Provide the [x, y] coordinate of the cell's center where the given text is located.  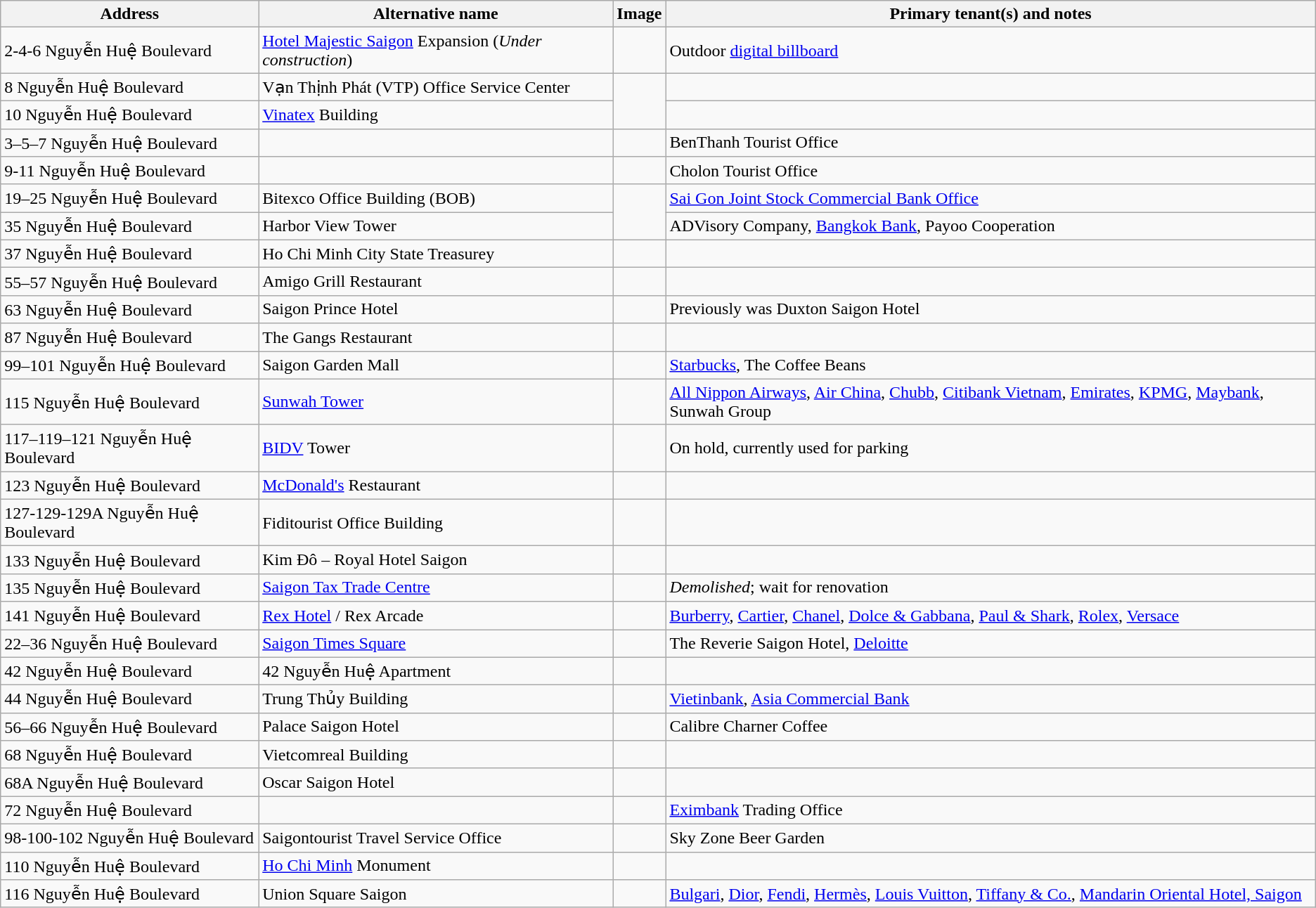
135 Nguyễn Huệ Boulevard [129, 588]
Oscar Saigon Hotel [436, 782]
Sky Zone Beer Garden [991, 838]
The Reverie Saigon Hotel, Deloitte [991, 644]
63 Nguyễn Huệ Boulevard [129, 309]
22–36 Nguyễn Huệ Boulevard [129, 644]
Hotel Majestic Saigon Expansion (Under construction) [436, 51]
Alternative name [436, 14]
Bitexco Office Building (BOB) [436, 198]
Bulgari, Dior, Fendi, Hermès, Louis Vuitton, Tiffany & Co., Mandarin Oriental Hotel, Saigon [991, 894]
Previously was Duxton Saigon Hotel [991, 309]
Sunwah Tower [436, 402]
The Gangs Restaurant [436, 337]
Address [129, 14]
99–101 Nguyễn Huệ Boulevard [129, 365]
42 Nguyễn Huệ Apartment [436, 671]
110 Nguyễn Huệ Boulevard [129, 866]
Amigo Grill Restaurant [436, 282]
Harbor View Tower [436, 226]
On hold, currently used for parking [991, 448]
141 Nguyễn Huệ Boulevard [129, 616]
10 Nguyễn Huệ Boulevard [129, 115]
Calibre Charner Coffee [991, 727]
Burberry, Cartier, Chanel, Dolce & Gabbana, Paul & Shark, Rolex, Versace [991, 616]
Kim Đô – Royal Hotel Saigon [436, 560]
Saigon Times Square [436, 644]
Ho Chi Minh City State Treasurey [436, 254]
Union Square Saigon [436, 894]
56–66 Nguyễn Huệ Boulevard [129, 727]
Vạn Thịnh Phát (VTP) Office Service Center [436, 87]
117–119–121 Nguyễn Huệ Boulevard [129, 448]
Outdoor digital billboard [991, 51]
72 Nguyễn Huệ Boulevard [129, 810]
McDonald's Restaurant [436, 486]
Saigon Prince Hotel [436, 309]
BIDV Tower [436, 448]
Vinatex Building [436, 115]
ADVisory Company, Bangkok Bank, Payoo Cooperation [991, 226]
68 Nguyễn Huệ Boulevard [129, 755]
Vietcomreal Building [436, 755]
Rex Hotel / Rex Arcade [436, 616]
8 Nguyễn Huệ Boulevard [129, 87]
42 Nguyễn Huệ Boulevard [129, 671]
116 Nguyễn Huệ Boulevard [129, 894]
2-4-6 Nguyễn Huệ Boulevard [129, 51]
Primary tenant(s) and notes [991, 14]
68A Nguyễn Huệ Boulevard [129, 782]
Eximbank Trading Office [991, 810]
127-129-129A Nguyễn Huệ Boulevard [129, 523]
Saigon Garden Mall [436, 365]
Cholon Tourist Office [991, 171]
Palace Saigon Hotel [436, 727]
133 Nguyễn Huệ Boulevard [129, 560]
87 Nguyễn Huệ Boulevard [129, 337]
Ho Chi Minh Monument [436, 866]
Fiditourist Office Building [436, 523]
98-100-102 Nguyễn Huệ Boulevard [129, 838]
Saigontourist Travel Service Office [436, 838]
Demolished; wait for renovation [991, 588]
Starbucks, The Coffee Beans [991, 365]
55–57 Nguyễn Huệ Boulevard [129, 282]
44 Nguyễn Huệ Boulevard [129, 699]
37 Nguyễn Huệ Boulevard [129, 254]
Saigon Tax Trade Centre [436, 588]
123 Nguyễn Huệ Boulevard [129, 486]
Vietinbank, Asia Commercial Bank [991, 699]
19–25 Nguyễn Huệ Boulevard [129, 198]
3–5–7 Nguyễn Huệ Boulevard [129, 143]
BenThanh Tourist Office [991, 143]
35 Nguyễn Huệ Boulevard [129, 226]
115 Nguyễn Huệ Boulevard [129, 402]
All Nippon Airways, Air China, Chubb, Citibank Vietnam, Emirates, KPMG, Maybank, Sunwah Group [991, 402]
Sai Gon Joint Stock Commercial Bank Office [991, 198]
Trung Thủy Building [436, 699]
Image [640, 14]
9-11 Nguyễn Huệ Boulevard [129, 171]
